Capture the cell that displays the provided text and extract its (x, y) central coordinate. 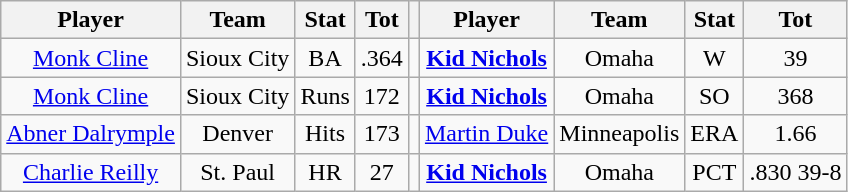
SO (714, 96)
Charlie Reilly (91, 172)
.364 (382, 58)
BA (325, 58)
368 (796, 96)
W (714, 58)
173 (382, 134)
ERA (714, 134)
Minneapolis (620, 134)
1.66 (796, 134)
PCT (714, 172)
.830 39-8 (796, 172)
172 (382, 96)
HR (325, 172)
Runs (325, 96)
Martin Duke (486, 134)
27 (382, 172)
Abner Dalrymple (91, 134)
Hits (325, 134)
St. Paul (237, 172)
39 (796, 58)
Denver (237, 134)
